Output the [x, y] coordinate of the center of the cell containing the given text.  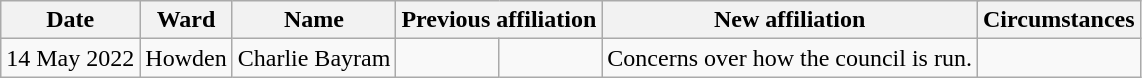
Concerns over how the council is run. [790, 58]
Howden [186, 58]
Circumstances [1058, 20]
Previous affiliation [499, 20]
Ward [186, 20]
Charlie Bayram [314, 58]
New affiliation [790, 20]
14 May 2022 [70, 58]
Name [314, 20]
Date [70, 20]
